Extract the (x, y) coordinate from the center of the cell holding the provided text.  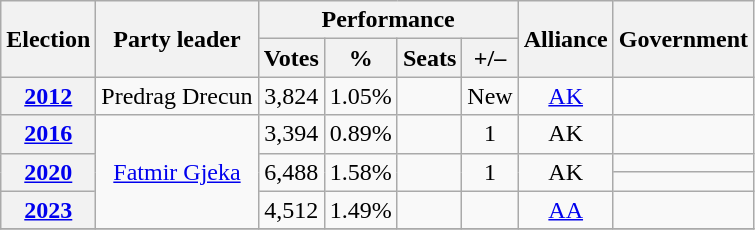
% (360, 58)
3,394 (291, 134)
1.49% (360, 210)
3,824 (291, 96)
Party leader (177, 39)
AA (566, 210)
New (490, 96)
Fatmir Gjeka (177, 172)
2016 (48, 134)
Performance (388, 20)
1.58% (360, 172)
Votes (291, 58)
+/– (490, 58)
Alliance (566, 39)
2023 (48, 210)
1.05% (360, 96)
6,488 (291, 172)
Predrag Drecun (177, 96)
2012 (48, 96)
0.89% (360, 134)
4,512 (291, 210)
Government (683, 39)
2020 (48, 172)
Election (48, 39)
Seats (429, 58)
